Determine the [X, Y] coordinate at the center of the cell enclosing the given text.  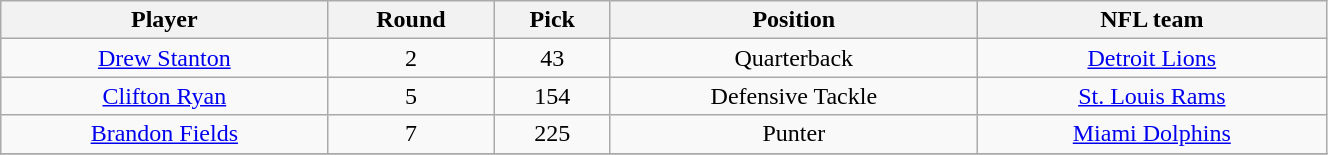
5 [411, 96]
Pick [552, 20]
Defensive Tackle [794, 96]
154 [552, 96]
Quarterback [794, 58]
Punter [794, 134]
225 [552, 134]
Player [164, 20]
Drew Stanton [164, 58]
Clifton Ryan [164, 96]
Position [794, 20]
St. Louis Rams [1152, 96]
7 [411, 134]
Round [411, 20]
NFL team [1152, 20]
43 [552, 58]
2 [411, 58]
Brandon Fields [164, 134]
Detroit Lions [1152, 58]
Miami Dolphins [1152, 134]
